Scan for the cell matching the given text and deliver its [x, y] coordinate at center. 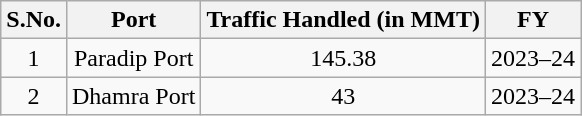
43 [344, 96]
Port [133, 20]
FY [532, 20]
Paradip Port [133, 58]
Dhamra Port [133, 96]
Traffic Handled (in MMT) [344, 20]
1 [34, 58]
145.38 [344, 58]
2 [34, 96]
S.No. [34, 20]
